Search for the cell housing the specified text and yield its [X, Y] center coordinate. 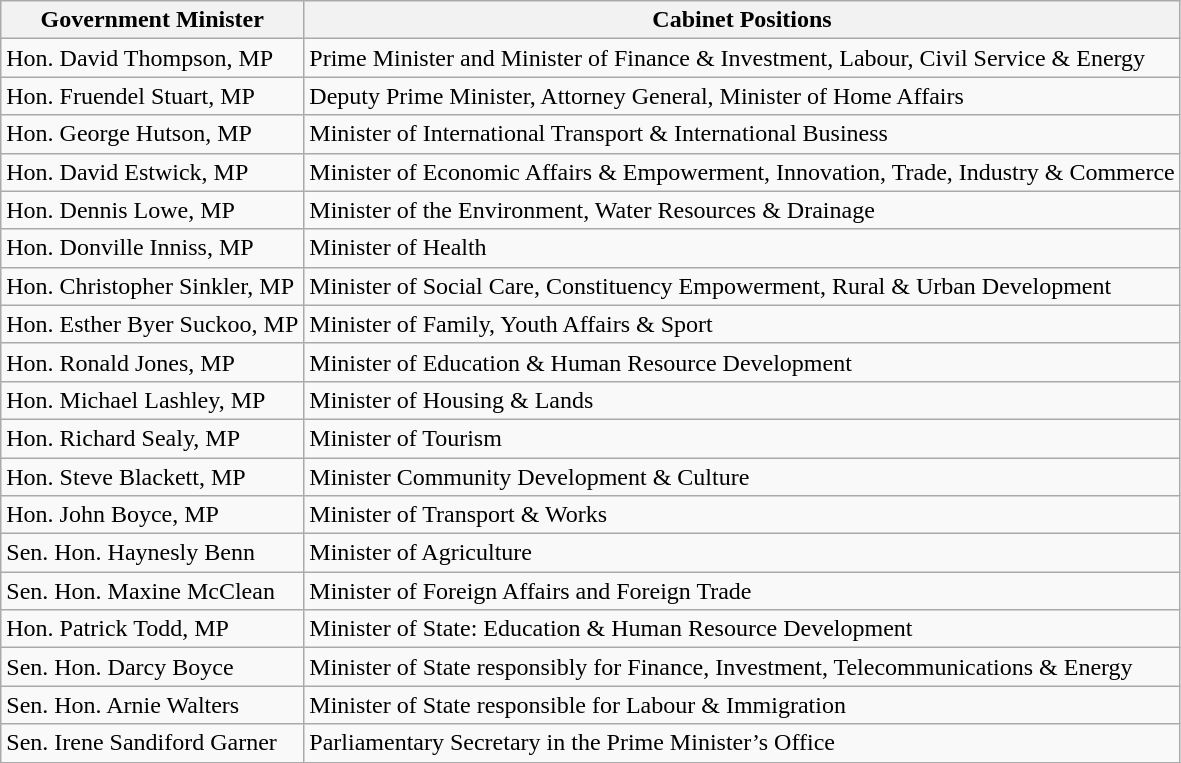
Cabinet Positions [742, 20]
Hon. Steve Blackett, MP [152, 477]
Minister of International Transport & International Business [742, 134]
Sen. Irene Sandiford Garner [152, 743]
Government Minister [152, 20]
Minister of Health [742, 248]
Minister of Foreign Affairs and Foreign Trade [742, 591]
Minister of Tourism [742, 438]
Minister of Economic Affairs & Empowerment, Innovation, Trade, Industry & Commerce [742, 172]
Hon. Patrick Todd, MP [152, 629]
Minister Community Development & Culture [742, 477]
Minister of Social Care, Constituency Empowerment, Rural & Urban Development [742, 286]
Hon. Donville Inniss, MP [152, 248]
Hon. Christopher Sinkler, MP [152, 286]
Minister of Education & Human Resource Development [742, 362]
Minister of State responsible for Labour & Immigration [742, 705]
Parliamentary Secretary in the Prime Minister’s Office [742, 743]
Hon. David Estwick, MP [152, 172]
Minister of Housing & Lands [742, 400]
Sen. Hon. Arnie Walters [152, 705]
Hon. Richard Sealy, MP [152, 438]
Hon. David Thompson, MP [152, 58]
Sen. Hon. Haynesly Benn [152, 553]
Hon. Ronald Jones, MP [152, 362]
Hon. Dennis Lowe, MP [152, 210]
Deputy Prime Minister, Attorney General, Minister of Home Affairs [742, 96]
Hon. Esther Byer Suckoo, MP [152, 324]
Sen. Hon. Darcy Boyce [152, 667]
Minister of State: Education & Human Resource Development [742, 629]
Hon. Fruendel Stuart, MP [152, 96]
Minister of Transport & Works [742, 515]
Minister of Family, Youth Affairs & Sport [742, 324]
Hon. George Hutson, MP [152, 134]
Sen. Hon. Maxine McClean [152, 591]
Hon. Michael Lashley, MP [152, 400]
Minister of Agriculture [742, 553]
Minister of State responsibly for Finance, Investment, Telecommunications & Energy [742, 667]
Hon. John Boyce, MP [152, 515]
Prime Minister and Minister of Finance & Investment, Labour, Civil Service & Energy [742, 58]
Minister of the Environment, Water Resources & Drainage [742, 210]
